Identify which cell holds the provided text, then report its [x, y] central coordinate. 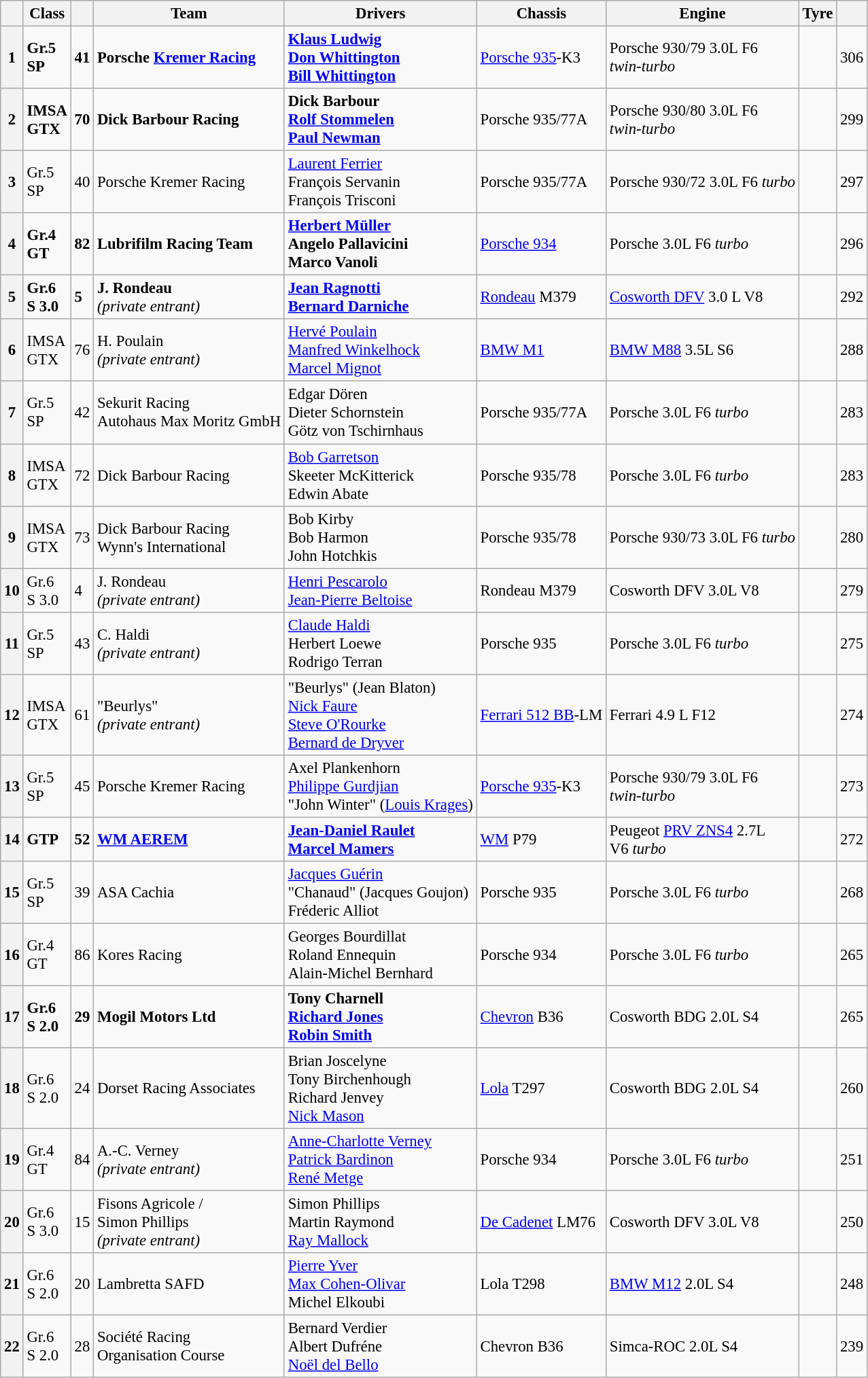
Engine [703, 14]
Lubrifilm Racing Team [189, 244]
Mogil Motors Ltd [189, 1017]
288 [852, 351]
WM AEREM [189, 839]
Lola T298 [541, 1284]
14 [12, 839]
21 [12, 1284]
Simca-ROC 2.0L S4 [703, 1347]
Claude Haldi Herbert Loewe Rodrigo Terran [381, 643]
251 [852, 1160]
6 [12, 351]
297 [852, 182]
260 [852, 1089]
BMW M88 3.5L S6 [703, 351]
A.-C. Verney (private entrant) [189, 1160]
Jacques Guérin "Chanaud" (Jacques Goujon) Fréderic Alliot [381, 893]
Ferrari 4.9 L F12 [703, 715]
24 [82, 1089]
C. Haldi(private entrant) [189, 643]
Klaus Ludwig Don Whittington Bill Whittington [381, 58]
Bob Garretson Skeeter McKitterick Edwin Abate [381, 475]
Dorset Racing Associates [189, 1089]
Laurent Ferrier François Servanin François Trisconi [381, 182]
274 [852, 715]
273 [852, 787]
16 [12, 954]
248 [852, 1284]
"Beurlys" (Jean Blaton) Nick Faure Steve O'Rourke Bernard de Dryver [381, 715]
299 [852, 120]
Ferrari 512 BB-LM [541, 715]
Herbert Müller Angelo Pallavicini Marco Vanoli [381, 244]
De Cadenet LM76 [541, 1222]
Tyre [817, 14]
Drivers [381, 14]
Chassis [541, 14]
52 [82, 839]
WM P79 [541, 839]
Bob Kirby Bob Harmon John Hotchkis [381, 537]
Lambretta SAFD [189, 1284]
45 [82, 787]
Bernard Verdier Albert Dufréne Noël del Bello [381, 1347]
82 [82, 244]
43 [82, 643]
1 [12, 58]
Lola T297 [541, 1089]
Société RacingOrganisation Course [189, 1347]
73 [82, 537]
Anne-Charlotte Verney Patrick Bardinon René Metge [381, 1160]
279 [852, 590]
GTP [47, 839]
272 [852, 839]
42 [82, 413]
Hervé Poulain Manfred Winkelhock Marcel Mignot [381, 351]
Dick Barbour Racing Wynn's International [189, 537]
Dick Barbour Rolf Stommelen Paul Newman [381, 120]
12 [12, 715]
250 [852, 1222]
Team [189, 14]
Class [47, 14]
Jean-Daniel Raulet Marcel Mamers [381, 839]
275 [852, 643]
268 [852, 893]
40 [82, 182]
9 [12, 537]
"Beurlys"(private entrant) [189, 715]
19 [12, 1160]
22 [12, 1347]
70 [82, 120]
Tony Charnell Richard Jones Robin Smith [381, 1017]
Kores Racing [189, 954]
Jean Ragnotti Bernard Darniche [381, 298]
7 [12, 413]
3 [12, 182]
ASA Cachia [189, 893]
76 [82, 351]
Sekurit Racing Autohaus Max Moritz GmbH [189, 413]
Peugeot PRV ZNS4 2.7L V6 turbo [703, 839]
41 [82, 58]
Georges Bourdillat Roland Ennequin Alain-Michel Bernhard [381, 954]
BMW M1 [541, 351]
17 [12, 1017]
Cosworth DFV 3.0 L V8 [703, 298]
2 [12, 120]
Edgar Dören Dieter Schornstein Götz von Tschirnhaus [381, 413]
18 [12, 1089]
296 [852, 244]
H. Poulain(private entrant) [189, 351]
Henri Pescarolo Jean-Pierre Beltoise [381, 590]
29 [82, 1017]
239 [852, 1347]
13 [12, 787]
84 [82, 1160]
Porsche 930/80 3.0L F6 twin-turbo [703, 120]
Pierre Yver Max Cohen-Olivar Michel Elkoubi [381, 1284]
306 [852, 58]
Porsche 930/72 3.0L F6 turbo [703, 182]
8 [12, 475]
Porsche 930/73 3.0L F6 turbo [703, 537]
28 [82, 1347]
39 [82, 893]
61 [82, 715]
10 [12, 590]
Simon Phillips Martin Raymond Ray Mallock [381, 1222]
280 [852, 537]
Fisons Agricole / Simon Phillips(private entrant) [189, 1222]
292 [852, 298]
86 [82, 954]
72 [82, 475]
11 [12, 643]
Brian Joscelyne Tony Birchenhough Richard Jenvey Nick Mason [381, 1089]
BMW M12 2.0L S4 [703, 1284]
Axel Plankenhorn Philippe Gurdjian "John Winter" (Louis Krages) [381, 787]
